Output the [X, Y] coordinate of the center of the cell containing the given text.  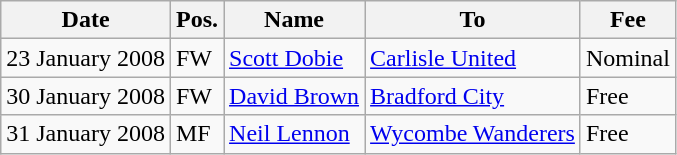
Carlisle United [473, 58]
To [473, 20]
David Brown [294, 96]
23 January 2008 [86, 58]
MF [196, 134]
Neil Lennon [294, 134]
Scott Dobie [294, 58]
Fee [628, 20]
30 January 2008 [86, 96]
Pos. [196, 20]
Name [294, 20]
Bradford City [473, 96]
Nominal [628, 58]
Wycombe Wanderers [473, 134]
Date [86, 20]
31 January 2008 [86, 134]
